Scan for the cell matching the given text and deliver its (X, Y) coordinate at center. 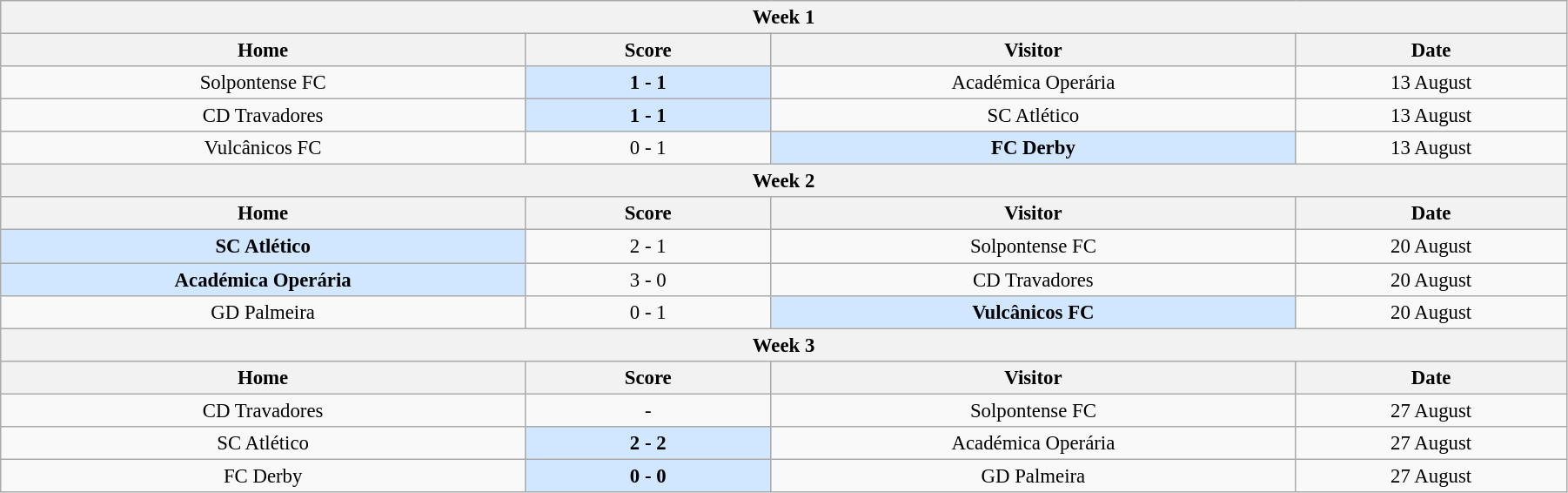
2 - 1 (647, 246)
3 - 0 (647, 280)
Week 1 (784, 17)
Week 2 (784, 181)
0 - 0 (647, 476)
Week 3 (784, 345)
2 - 2 (647, 443)
- (647, 410)
